Identify which cell holds the provided text, then report its [X, Y] central coordinate. 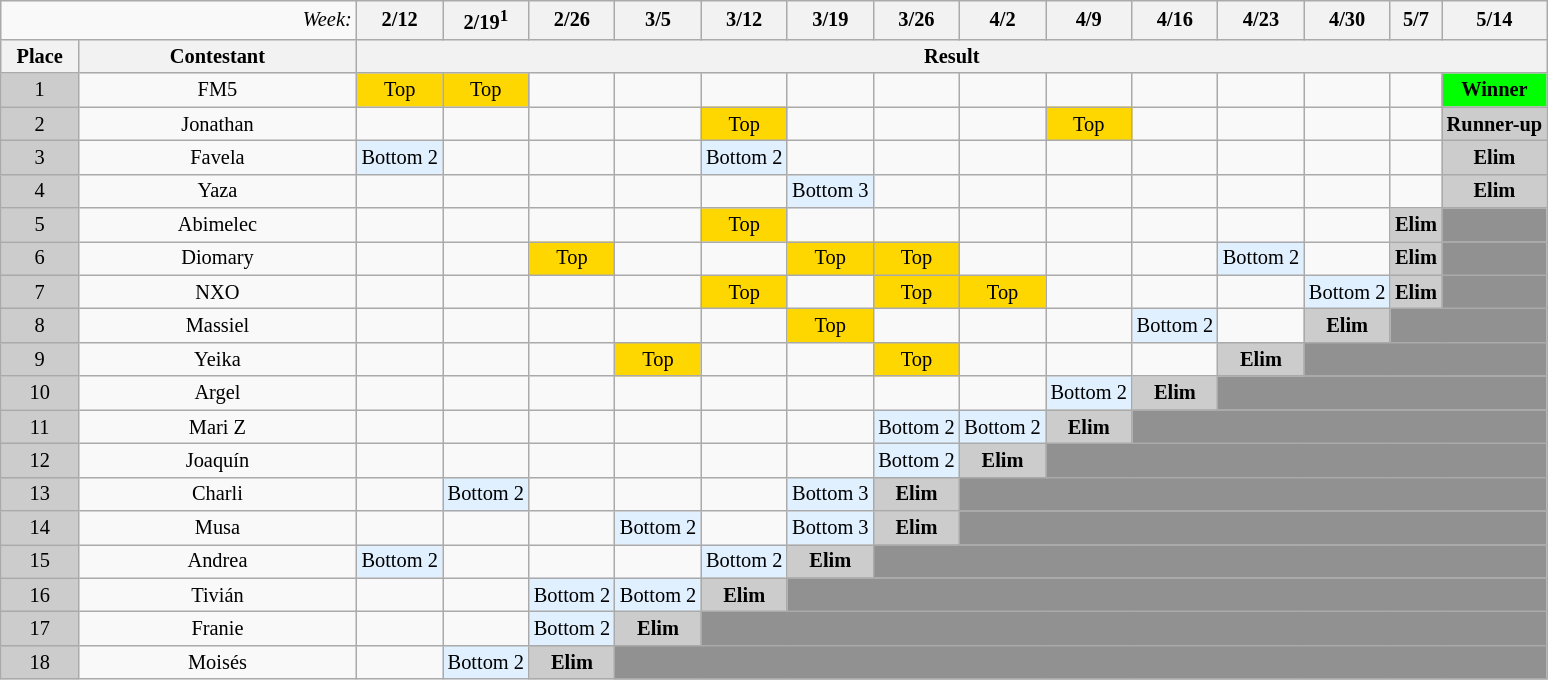
2/26 [572, 20]
Yaza [217, 191]
Massiel [217, 326]
NXO [217, 292]
14 [40, 528]
Musa [217, 528]
Mari Z [217, 427]
17 [40, 629]
Jonathan [217, 124]
Favela [217, 158]
Contestant [217, 57]
9 [40, 360]
Yeika [217, 360]
12 [40, 461]
Franie [217, 629]
3/19 [830, 20]
10 [40, 393]
3/5 [658, 20]
8 [40, 326]
Result [952, 57]
Charli [217, 494]
7 [40, 292]
Diomary [217, 259]
Place [40, 57]
Runner-up [1494, 124]
16 [40, 595]
FM5 [217, 90]
4/16 [1175, 20]
Joaquín [217, 461]
2/12 [400, 20]
15 [40, 562]
2/191 [486, 20]
2 [40, 124]
1 [40, 90]
Argel [217, 393]
Tivián [217, 595]
4/23 [1261, 20]
4 [40, 191]
18 [40, 663]
Week: [179, 20]
13 [40, 494]
4/30 [1347, 20]
4/2 [1003, 20]
3 [40, 158]
5 [40, 225]
5/7 [1416, 20]
11 [40, 427]
Andrea [217, 562]
Moisés [217, 663]
4/9 [1089, 20]
Winner [1494, 90]
6 [40, 259]
Abimelec [217, 225]
3/12 [744, 20]
3/26 [916, 20]
5/14 [1494, 20]
